Determine the [x, y] coordinate at the center of the cell enclosing the given text.  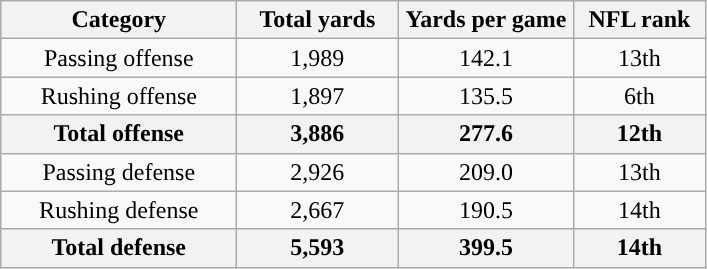
Rushing defense [119, 210]
Passing defense [119, 172]
Yards per game [486, 20]
6th [640, 96]
399.5 [486, 248]
209.0 [486, 172]
Category [119, 20]
2,667 [318, 210]
Passing offense [119, 58]
NFL rank [640, 20]
277.6 [486, 134]
Total offense [119, 134]
1,897 [318, 96]
Total defense [119, 248]
Rushing offense [119, 96]
5,593 [318, 248]
12th [640, 134]
190.5 [486, 210]
3,886 [318, 134]
Total yards [318, 20]
142.1 [486, 58]
2,926 [318, 172]
135.5 [486, 96]
1,989 [318, 58]
